Return the (x, y) coordinate for the center point of the cell that contains the specified text.  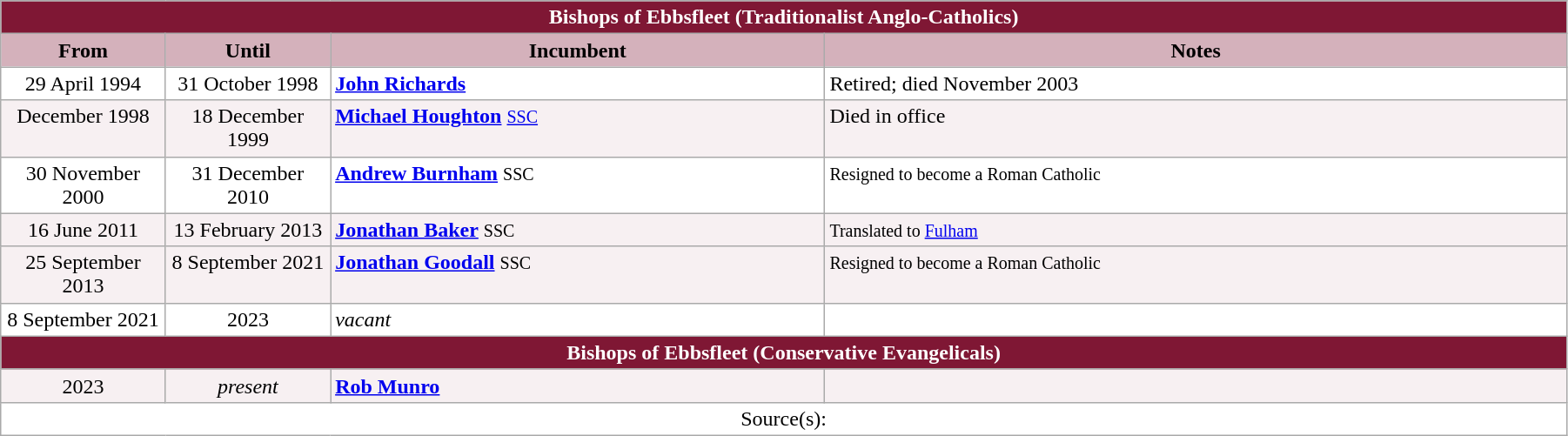
Michael Houghton SSC (578, 129)
vacant (578, 319)
December 1998 (84, 129)
Bishops of Ebbsfleet (Conservative Evangelicals) (784, 352)
Bishops of Ebbsfleet (Traditionalist Anglo-Catholics) (784, 17)
Rob Munro (578, 386)
Retired; died November 2003 (1196, 84)
Jonathan Goodall SSC (578, 275)
30 November 2000 (84, 184)
31 October 1998 (247, 84)
John Richards (578, 84)
Andrew Burnham SSC (578, 184)
Jonathan Baker SSC (578, 230)
25 September 2013 (84, 275)
18 December 1999 (247, 129)
present (247, 386)
31 December 2010 (247, 184)
Translated to Fulham (1196, 230)
Source(s): (784, 419)
Incumbent (578, 50)
16 June 2011 (84, 230)
13 February 2013 (247, 230)
Notes (1196, 50)
29 April 1994 (84, 84)
Until (247, 50)
Died in office (1196, 129)
From (84, 50)
